Return (X, Y) of the center of cell containing provided text 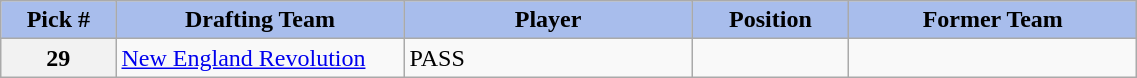
Drafting Team (260, 20)
Position (770, 20)
Player (548, 20)
PASS (548, 58)
29 (58, 58)
New England Revolution (260, 58)
Former Team (993, 20)
Pick # (58, 20)
